Identify which cell holds the provided text, then report its [X, Y] central coordinate. 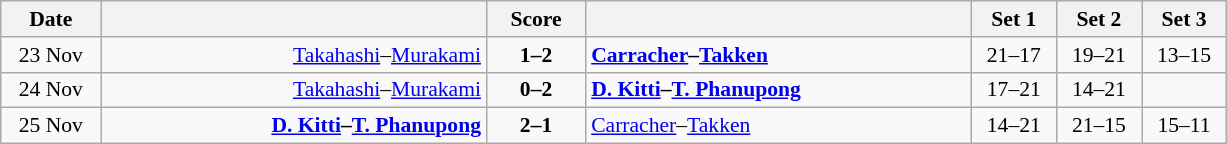
19–21 [1098, 55]
Set 1 [1014, 19]
Date [51, 19]
21–17 [1014, 55]
17–21 [1014, 90]
13–15 [1184, 55]
Set 3 [1184, 19]
1–2 [536, 55]
23 Nov [51, 55]
Score [536, 19]
15–11 [1184, 126]
25 Nov [51, 126]
Set 2 [1098, 19]
2–1 [536, 126]
21–15 [1098, 126]
0–2 [536, 90]
24 Nov [51, 90]
